For the text-containing cell, return its midpoint in [X, Y] coordinate format. 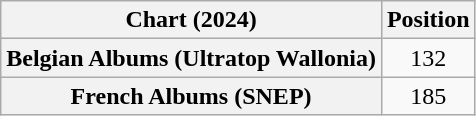
Belgian Albums (Ultratop Wallonia) [192, 58]
132 [428, 58]
Position [428, 20]
185 [428, 96]
Chart (2024) [192, 20]
French Albums (SNEP) [192, 96]
